Determine the (X, Y) coordinate at the center of the cell enclosing the given text.  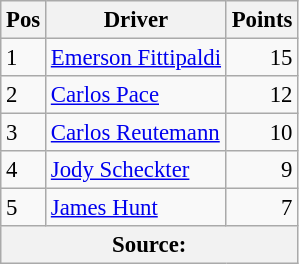
3 (24, 133)
5 (24, 208)
James Hunt (136, 208)
Jody Scheckter (136, 170)
Carlos Pace (136, 95)
4 (24, 170)
Driver (136, 20)
12 (262, 95)
10 (262, 133)
Source: (150, 245)
Emerson Fittipaldi (136, 58)
7 (262, 208)
1 (24, 58)
Points (262, 20)
9 (262, 170)
2 (24, 95)
15 (262, 58)
Pos (24, 20)
Carlos Reutemann (136, 133)
